Detect which cell encompasses the target text, then output its [X, Y] center coordinate. 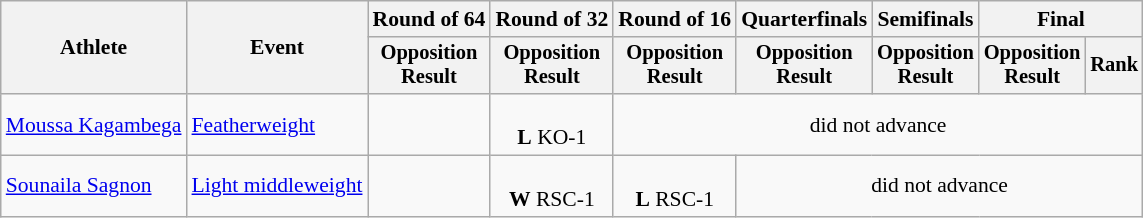
W RSC-1 [552, 186]
Sounaila Sagnon [94, 186]
Featherweight [278, 124]
Moussa Kagambega [94, 124]
Rank [1114, 66]
Round of 16 [674, 19]
Event [278, 48]
Round of 32 [552, 19]
Quarterfinals [804, 19]
Semifinals [926, 19]
Round of 64 [430, 19]
Athlete [94, 48]
L KO-1 [552, 124]
Final [1061, 19]
L RSC-1 [674, 186]
Light middleweight [278, 186]
